From the cell containing the given text, extract its center point as (X, Y) coordinate. 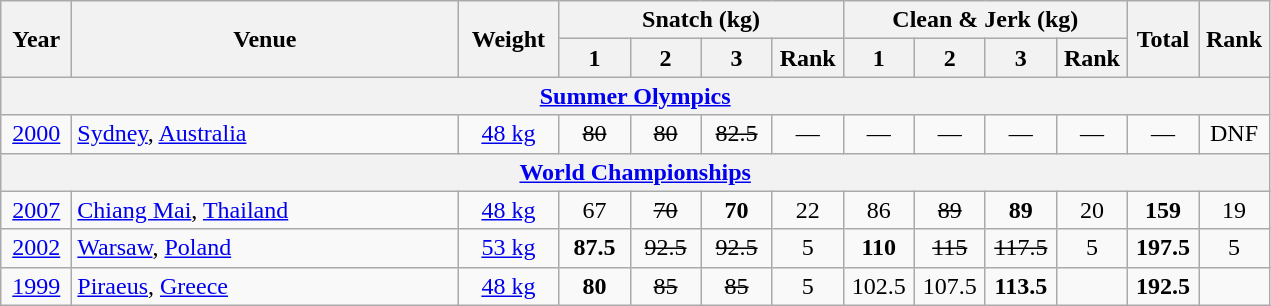
Snatch (kg) (701, 20)
19 (1234, 210)
20 (1092, 210)
Piraeus, Greece (265, 286)
113.5 (1020, 286)
67 (594, 210)
2000 (36, 134)
Venue (265, 39)
102.5 (878, 286)
117.5 (1020, 248)
110 (878, 248)
World Championships (636, 172)
Clean & Jerk (kg) (985, 20)
86 (878, 210)
107.5 (950, 286)
192.5 (1162, 286)
53 kg (508, 248)
82.5 (736, 134)
Weight (508, 39)
Total (1162, 39)
2002 (36, 248)
DNF (1234, 134)
Year (36, 39)
22 (808, 210)
2007 (36, 210)
Sydney, Australia (265, 134)
115 (950, 248)
87.5 (594, 248)
Chiang Mai, Thailand (265, 210)
159 (1162, 210)
1999 (36, 286)
197.5 (1162, 248)
Summer Olympics (636, 96)
Warsaw, Poland (265, 248)
